Scan for the cell matching the given text and deliver its (X, Y) coordinate at center. 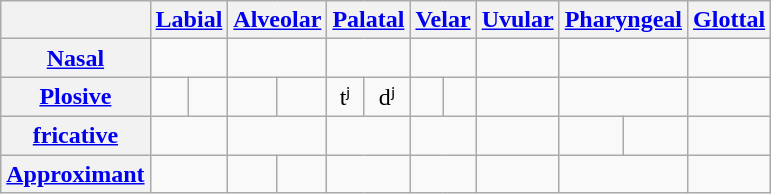
Uvular (518, 20)
Nasal (76, 58)
fricative (76, 135)
Glottal (730, 20)
Velar (443, 20)
Pharyngeal (623, 20)
tʲ (346, 97)
Labial (189, 20)
Alveolar (278, 20)
Plosive (76, 97)
dʲ (387, 97)
Palatal (368, 20)
Approximant (76, 173)
